For the text-containing cell, return its midpoint in [X, Y] coordinate format. 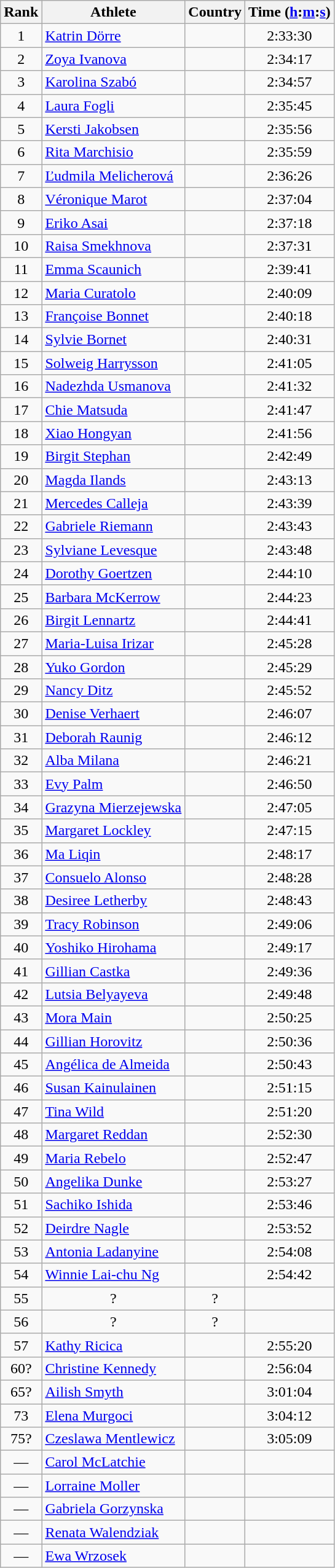
45 [21, 1065]
2:48:17 [290, 854]
Evy Palm [113, 784]
Solweig Harrysson [113, 363]
Françoise Bonnet [113, 316]
2:47:15 [290, 831]
Karolina Szabó [113, 82]
26 [21, 620]
14 [21, 340]
21 [21, 503]
18 [21, 433]
Angelika Dunke [113, 1182]
Denise Verhaert [113, 714]
Sylvie Bornet [113, 340]
Mora Main [113, 1017]
37 [21, 877]
Xiao Hongyan [113, 433]
31 [21, 737]
2:48:28 [290, 877]
38 [21, 901]
Zoya Ivanova [113, 59]
2:51:15 [290, 1088]
2:50:43 [290, 1065]
2:45:29 [290, 667]
Maria Rebelo [113, 1158]
7 [21, 176]
Kersti Jakobsen [113, 129]
Gillian Castka [113, 971]
2:52:30 [290, 1135]
Yuko Gordon [113, 667]
Katrin Dörre [113, 36]
35 [21, 831]
2:52:47 [290, 1158]
Desiree Letherby [113, 901]
Time (h:m:s) [290, 12]
Susan Kainulainen [113, 1088]
9 [21, 222]
Yoshiko Hirohama [113, 947]
22 [21, 527]
2:54:08 [290, 1252]
Gabriele Riemann [113, 527]
2:37:31 [290, 246]
2:34:17 [290, 59]
Carol McLatchie [113, 1462]
2:55:20 [290, 1345]
Maria Curatolo [113, 293]
2:40:09 [290, 293]
40 [21, 947]
Nadezhda Usmanova [113, 386]
5 [21, 129]
55 [21, 1298]
Rank [21, 12]
27 [21, 643]
Tina Wild [113, 1111]
39 [21, 924]
2:35:56 [290, 129]
2:45:28 [290, 643]
Margaret Lockley [113, 831]
47 [21, 1111]
44 [21, 1041]
Gillian Horovitz [113, 1041]
Ma Liqin [113, 854]
Birgit Lennartz [113, 620]
2:53:52 [290, 1228]
46 [21, 1088]
56 [21, 1322]
2:34:57 [290, 82]
25 [21, 597]
33 [21, 784]
2:33:30 [290, 36]
3:04:12 [290, 1415]
2:45:52 [290, 691]
42 [21, 994]
2:50:36 [290, 1041]
2:41:05 [290, 363]
2:40:18 [290, 316]
2:53:27 [290, 1182]
2:48:43 [290, 901]
54 [21, 1275]
Gabriela Gorzynska [113, 1509]
2:43:13 [290, 480]
10 [21, 246]
Antonia Ladanyine [113, 1252]
30 [21, 714]
Ľudmila Melicherová [113, 176]
2:54:42 [290, 1275]
Eriko Asai [113, 222]
2:42:49 [290, 457]
2:40:31 [290, 340]
Alba Milana [113, 761]
4 [21, 106]
53 [21, 1252]
2:41:56 [290, 433]
41 [21, 971]
Nancy Ditz [113, 691]
2 [21, 59]
75? [21, 1439]
Dorothy Goertzen [113, 573]
2:43:39 [290, 503]
Margaret Reddan [113, 1135]
50 [21, 1182]
6 [21, 152]
49 [21, 1158]
16 [21, 386]
Lutsia Belyayeva [113, 994]
Sylviane Levesque [113, 550]
Deborah Raunig [113, 737]
24 [21, 573]
2:44:10 [290, 573]
12 [21, 293]
2:53:46 [290, 1205]
23 [21, 550]
Angélica de Almeida [113, 1065]
2:39:41 [290, 269]
2:49:48 [290, 994]
3:05:09 [290, 1439]
Ewa Wrzosek [113, 1556]
2:36:26 [290, 176]
29 [21, 691]
2:46:07 [290, 714]
52 [21, 1228]
2:43:48 [290, 550]
65? [21, 1392]
3:01:04 [290, 1392]
Emma Scaunich [113, 269]
Lorraine Moller [113, 1486]
Kathy Ricica [113, 1345]
2:47:05 [290, 807]
Winnie Lai-chu Ng [113, 1275]
Chie Matsuda [113, 410]
3 [21, 82]
Tracy Robinson [113, 924]
28 [21, 667]
8 [21, 199]
2:49:36 [290, 971]
32 [21, 761]
2:50:25 [290, 1017]
2:44:41 [290, 620]
Consuelo Alonso [113, 877]
Country [215, 12]
2:49:17 [290, 947]
Birgit Stephan [113, 457]
2:46:50 [290, 784]
Rita Marchisio [113, 152]
Renata Walendziak [113, 1532]
73 [21, 1415]
Grazyna Mierzejewska [113, 807]
2:49:06 [290, 924]
2:56:04 [290, 1368]
Athlete [113, 12]
2:37:18 [290, 222]
Magda Ilands [113, 480]
2:44:23 [290, 597]
2:37:04 [290, 199]
36 [21, 854]
Barbara McKerrow [113, 597]
1 [21, 36]
11 [21, 269]
Czeslawa Mentlewicz [113, 1439]
57 [21, 1345]
2:41:32 [290, 386]
2:46:21 [290, 761]
Ailish Smyth [113, 1392]
2:35:45 [290, 106]
17 [21, 410]
2:41:47 [290, 410]
2:51:20 [290, 1111]
19 [21, 457]
Maria-Luisa Irizar [113, 643]
15 [21, 363]
Raisa Smekhnova [113, 246]
Elena Murgoci [113, 1415]
13 [21, 316]
Deirdre Nagle [113, 1228]
20 [21, 480]
Véronique Marot [113, 199]
43 [21, 1017]
Sachiko Ishida [113, 1205]
Laura Fogli [113, 106]
51 [21, 1205]
48 [21, 1135]
34 [21, 807]
2:46:12 [290, 737]
60? [21, 1368]
2:43:43 [290, 527]
2:35:59 [290, 152]
Christine Kennedy [113, 1368]
Mercedes Calleja [113, 503]
